Output the [x, y] coordinate of the center of the cell containing the given text.  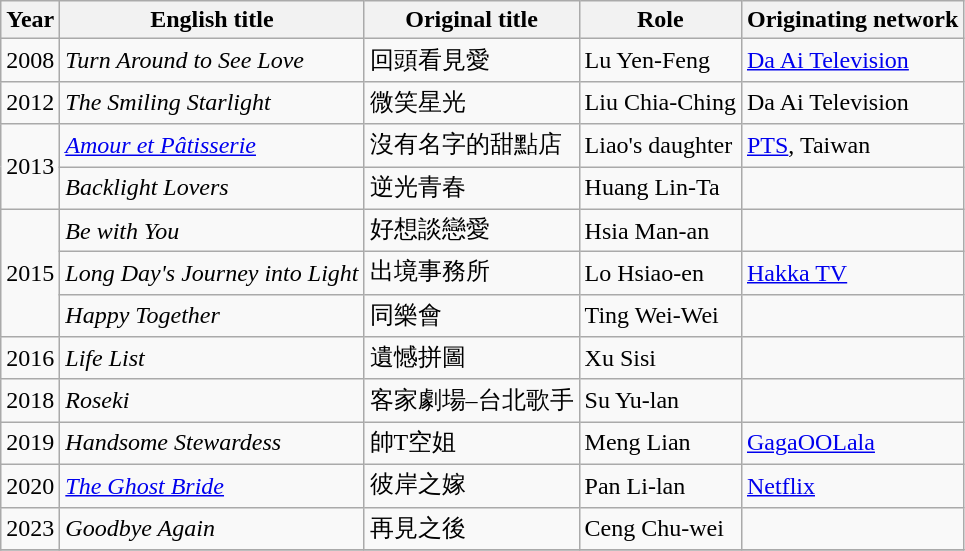
Pan Li-lan [660, 486]
遺憾拼圖 [472, 358]
Meng Lian [660, 444]
2018 [30, 400]
Year [30, 20]
出境事務所 [472, 274]
2016 [30, 358]
Long Day's Journey into Light [212, 274]
PTS, Taiwan [852, 146]
2020 [30, 486]
Huang Lin-Ta [660, 188]
微笑星光 [472, 102]
Original title [472, 20]
GagaOOLala [852, 444]
逆光青春 [472, 188]
Role [660, 20]
帥T空姐 [472, 444]
Roseki [212, 400]
Turn Around to See Love [212, 60]
2023 [30, 528]
Hakka TV [852, 274]
再見之後 [472, 528]
Life List [212, 358]
Handsome Stewardess [212, 444]
2008 [30, 60]
Amour et Pâtisserie [212, 146]
回頭看見愛 [472, 60]
2015 [30, 273]
2019 [30, 444]
The Ghost Bride [212, 486]
Goodbye Again [212, 528]
Liao's daughter [660, 146]
Netflix [852, 486]
Su Yu-lan [660, 400]
好想談戀愛 [472, 230]
客家劇場–台北歌手 [472, 400]
同樂會 [472, 316]
Ting Wei-Wei [660, 316]
Be with You [212, 230]
彼岸之嫁 [472, 486]
沒有名字的甜點店 [472, 146]
Backlight Lovers [212, 188]
Xu Sisi [660, 358]
Ceng Chu-wei [660, 528]
Happy Together [212, 316]
Liu Chia-Ching [660, 102]
Hsia Man-an [660, 230]
Lu Yen-Feng [660, 60]
The Smiling Starlight [212, 102]
2013 [30, 166]
2012 [30, 102]
Lo Hsiao-en [660, 274]
English title [212, 20]
Originating network [852, 20]
